Provide the [x, y] coordinate of the cell's center where the given text is located.  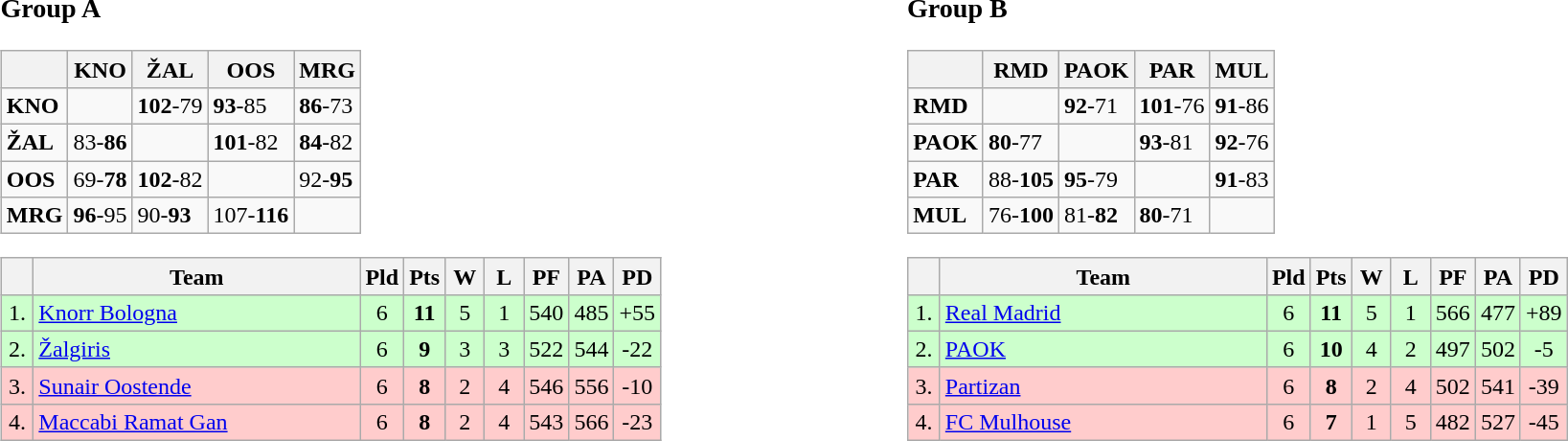
-39 [1544, 385]
91-86 [1241, 105]
102-79 [170, 105]
497 [1452, 349]
91-83 [1241, 179]
101-76 [1172, 105]
90-93 [170, 216]
FC Mulhouse [1103, 422]
556 [592, 385]
69-78 [100, 179]
84-82 [328, 143]
544 [592, 349]
83-86 [100, 143]
485 [592, 313]
88-105 [1021, 179]
93-85 [251, 105]
-10 [638, 385]
107-116 [251, 216]
527 [1498, 422]
76-100 [1021, 216]
102-82 [170, 179]
Sunair Oostende [197, 385]
Žalgiris [197, 349]
81-82 [1096, 216]
92-95 [328, 179]
543 [546, 422]
101-82 [251, 143]
92-71 [1096, 105]
93-81 [1172, 143]
540 [546, 313]
Knorr Bologna [197, 313]
Maccabi Ramat Gan [197, 422]
+89 [1544, 313]
10 [1331, 349]
546 [546, 385]
96-95 [100, 216]
86-73 [328, 105]
522 [546, 349]
Real Madrid [1103, 313]
Partizan [1103, 385]
-22 [638, 349]
-5 [1544, 349]
92-76 [1241, 143]
+55 [638, 313]
-23 [638, 422]
80-71 [1172, 216]
-45 [1544, 422]
95-79 [1096, 179]
541 [1498, 385]
80-77 [1021, 143]
7 [1331, 422]
477 [1498, 313]
9 [425, 349]
482 [1452, 422]
